Detect which cell encompasses the target text, then output its (x, y) center coordinate. 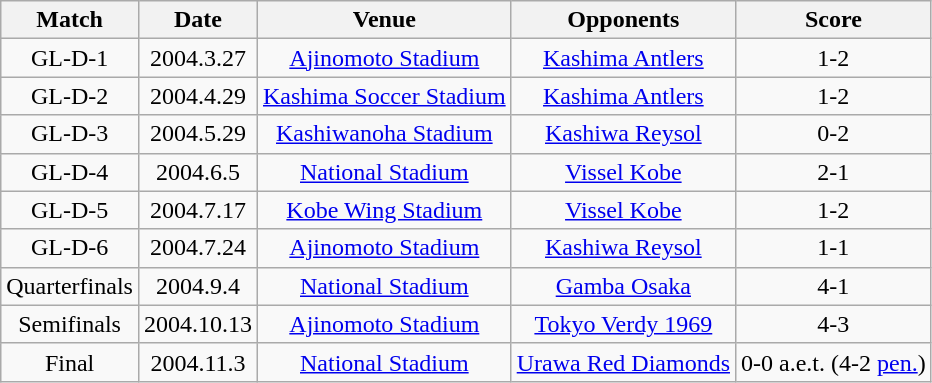
2004.10.13 (198, 324)
Gamba Osaka (623, 286)
4-3 (834, 324)
Venue (384, 20)
Score (834, 20)
Opponents (623, 20)
1-1 (834, 248)
2004.9.4 (198, 286)
Final (70, 362)
4-1 (834, 286)
GL-D-6 (70, 248)
2004.7.24 (198, 248)
Kobe Wing Stadium (384, 210)
Kashiwanoha Stadium (384, 134)
Quarterfinals (70, 286)
2004.3.27 (198, 58)
Urawa Red Diamonds (623, 362)
2004.6.5 (198, 172)
GL-D-3 (70, 134)
Tokyo Verdy 1969 (623, 324)
2004.4.29 (198, 96)
2004.11.3 (198, 362)
GL-D-2 (70, 96)
Date (198, 20)
2-1 (834, 172)
2004.5.29 (198, 134)
GL-D-4 (70, 172)
0-0 a.e.t. (4-2 pen.) (834, 362)
0-2 (834, 134)
2004.7.17 (198, 210)
Kashima Soccer Stadium (384, 96)
GL-D-5 (70, 210)
Semifinals (70, 324)
Match (70, 20)
GL-D-1 (70, 58)
